Identify which cell holds the provided text, then report its (x, y) central coordinate. 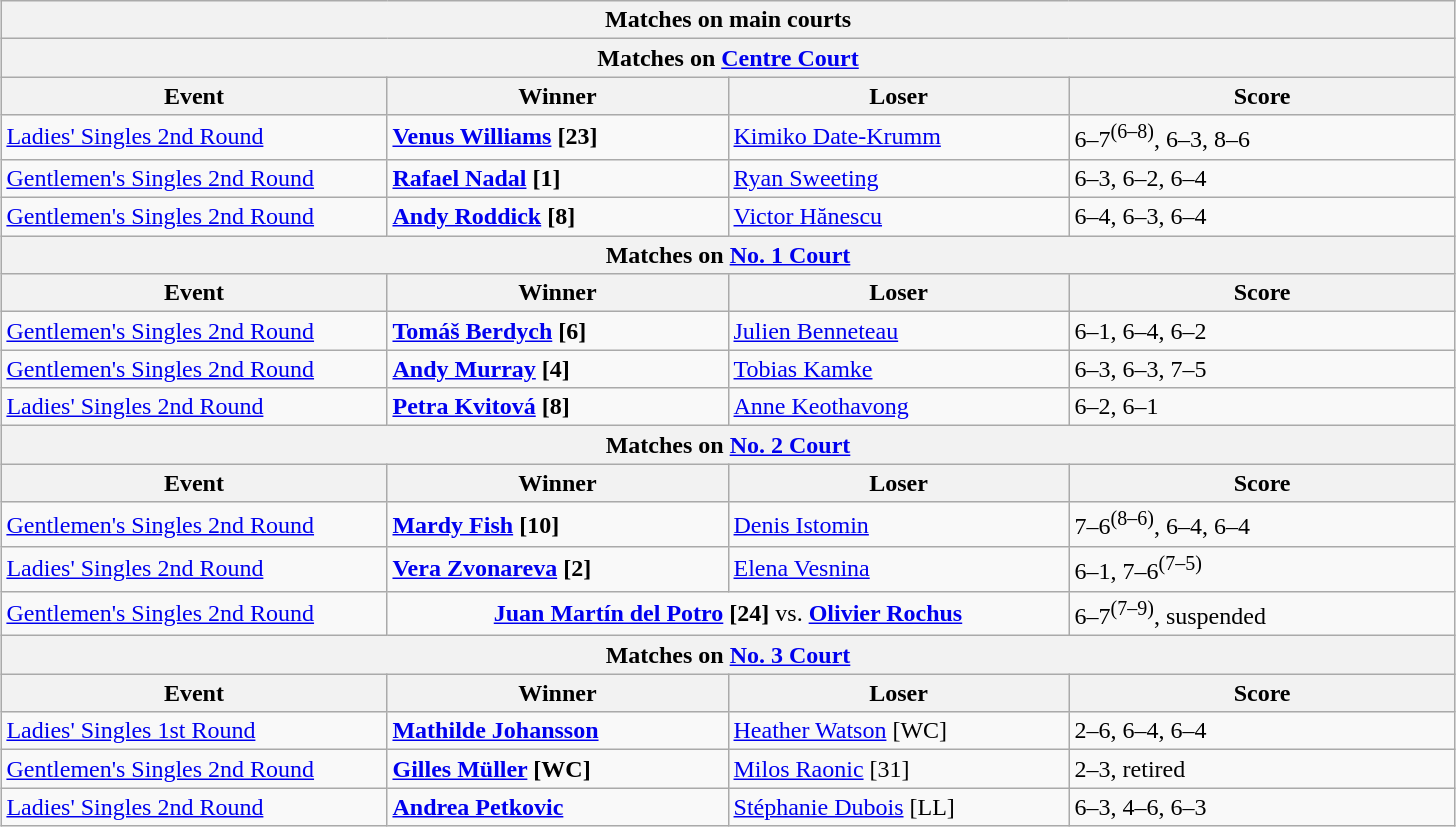
Venus Williams [23] (558, 138)
Elena Vesnina (898, 570)
Rafael Nadal [1] (558, 178)
Matches on main courts (728, 20)
6–2, 6–1 (1262, 407)
Julien Benneteau (898, 331)
Gilles Müller [WC] (558, 769)
Mathilde Johansson (558, 731)
6–4, 6–3, 6–4 (1262, 217)
Tobias Kamke (898, 369)
Matches on No. 1 Court (728, 255)
Andy Roddick [8] (558, 217)
2–3, retired (1262, 769)
Petra Kvitová [8] (558, 407)
Andy Murray [4] (558, 369)
6–1, 6–4, 6–2 (1262, 331)
Matches on Centre Court (728, 58)
Milos Raonic [31] (898, 769)
Tomáš Berdych [6] (558, 331)
2–6, 6–4, 6–4 (1262, 731)
Matches on No. 2 Court (728, 445)
6–3, 6–2, 6–4 (1262, 178)
Anne Keothavong (898, 407)
7–6(8–6), 6–4, 6–4 (1262, 524)
Stéphanie Dubois [LL] (898, 807)
6–3, 4–6, 6–3 (1262, 807)
Andrea Petkovic (558, 807)
Ladies' Singles 1st Round (194, 731)
6–3, 6–3, 7–5 (1262, 369)
Kimiko Date-Krumm (898, 138)
Heather Watson [WC] (898, 731)
Mardy Fish [10] (558, 524)
Denis Istomin (898, 524)
Vera Zvonareva [2] (558, 570)
Matches on No. 3 Court (728, 655)
Juan Martín del Potro [24] vs. Olivier Rochus (728, 614)
Victor Hănescu (898, 217)
6–1, 7–6(7–5) (1262, 570)
6–7(7–9), suspended (1262, 614)
Ryan Sweeting (898, 178)
6–7(6–8), 6–3, 8–6 (1262, 138)
